Determine the (x, y) coordinate at the center of the cell enclosing the given text.  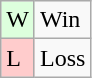
Win (62, 20)
L (18, 58)
W (18, 20)
Loss (62, 58)
